Identify which cell holds the provided text, then report its [X, Y] central coordinate. 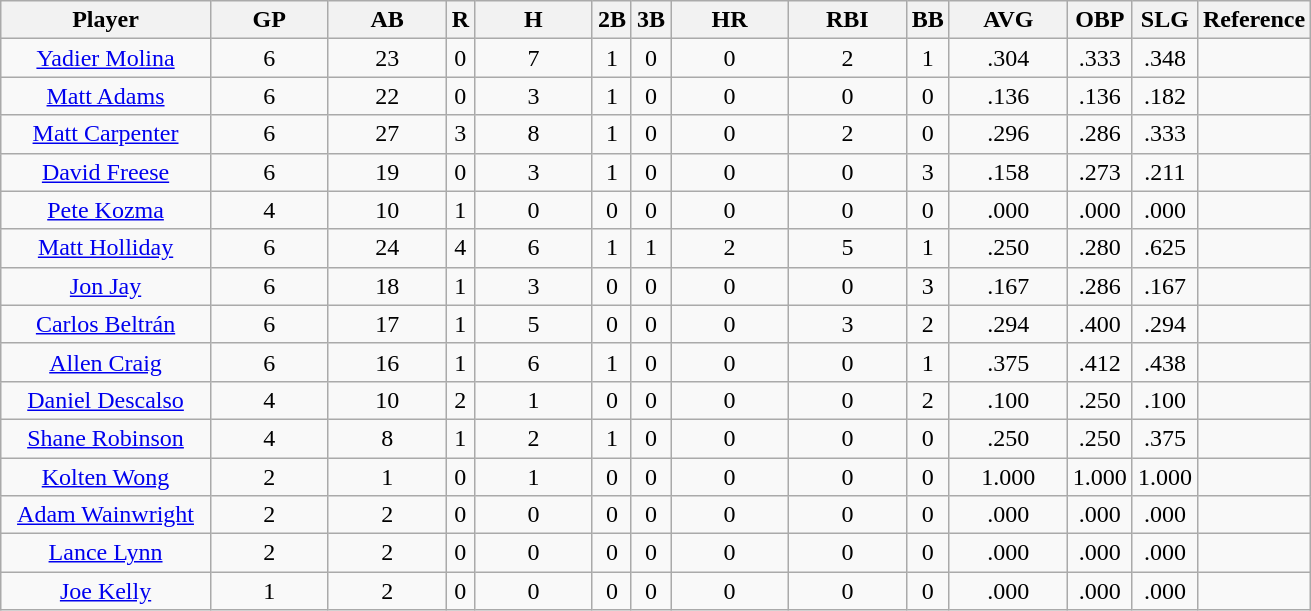
22 [387, 96]
.625 [1164, 248]
Pete Kozma [106, 210]
Jon Jay [106, 286]
18 [387, 286]
Matt Carpenter [106, 134]
Kolten Wong [106, 477]
RBI [847, 20]
SLG [1164, 20]
Reference [1254, 20]
Shane Robinson [106, 438]
2B [612, 20]
AB [387, 20]
BB [928, 20]
R [460, 20]
.400 [1100, 324]
.211 [1164, 172]
HR [730, 20]
H [534, 20]
OBP [1100, 20]
.412 [1100, 362]
Matt Holliday [106, 248]
19 [387, 172]
Player [106, 20]
17 [387, 324]
23 [387, 58]
Joe Kelly [106, 591]
Allen Craig [106, 362]
.182 [1164, 96]
David Freese [106, 172]
.280 [1100, 248]
.348 [1164, 58]
.304 [1008, 58]
Yadier Molina [106, 58]
.158 [1008, 172]
Carlos Beltrán [106, 324]
Adam Wainwright [106, 515]
16 [387, 362]
24 [387, 248]
Lance Lynn [106, 553]
7 [534, 58]
AVG [1008, 20]
Daniel Descalso [106, 400]
GP [269, 20]
Matt Adams [106, 96]
.438 [1164, 362]
3B [650, 20]
27 [387, 134]
.296 [1008, 134]
.273 [1100, 172]
